Capture the cell that displays the provided text and extract its (X, Y) central coordinate. 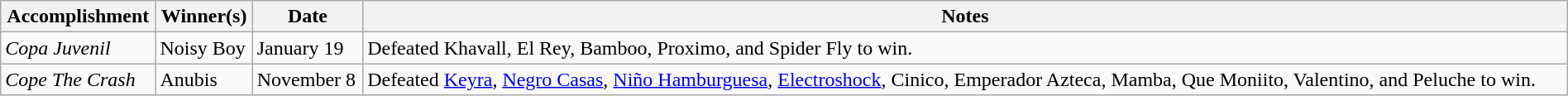
January 19 (308, 48)
Cope The Crash (78, 79)
Defeated Khavall, El Rey, Bamboo, Proximo, and Spider Fly to win. (966, 48)
Winner(s) (203, 17)
Noisy Boy (203, 48)
Anubis (203, 79)
Notes (966, 17)
Date (308, 17)
November 8 (308, 79)
Copa Juvenil (78, 48)
Defeated Keyra, Negro Casas, Niño Hamburguesa, Electroshock, Cinico, Emperador Azteca, Mamba, Que Moniito, Valentino, and Peluche to win. (966, 79)
Accomplishment (78, 17)
